Search for the cell housing the specified text and yield its [x, y] center coordinate. 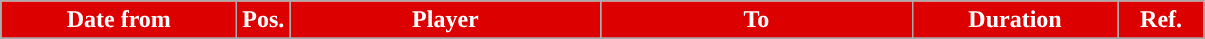
Ref. [1161, 20]
Date from [119, 20]
Player [446, 20]
To [756, 20]
Duration [1015, 20]
Pos. [264, 20]
